Provide the (x, y) coordinate of the cell's center where the given text is located.  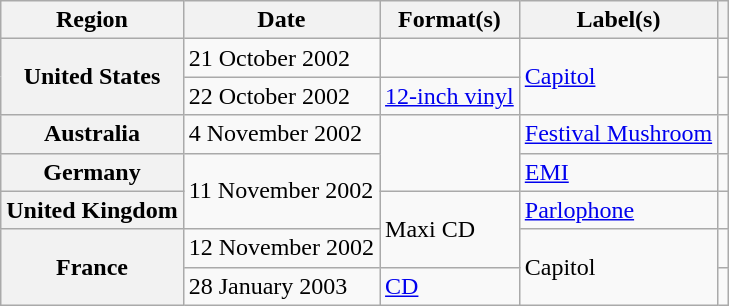
11 November 2002 (281, 191)
4 November 2002 (281, 134)
Label(s) (618, 20)
CD (450, 286)
Australia (92, 134)
Format(s) (450, 20)
21 October 2002 (281, 58)
United States (92, 77)
France (92, 267)
EMI (618, 172)
United Kingdom (92, 210)
28 January 2003 (281, 286)
Parlophone (618, 210)
22 October 2002 (281, 96)
Maxi CD (450, 229)
Festival Mushroom (618, 134)
Date (281, 20)
Region (92, 20)
12-inch vinyl (450, 96)
Germany (92, 172)
12 November 2002 (281, 248)
